From the cell containing the given text, extract its center point as (X, Y) coordinate. 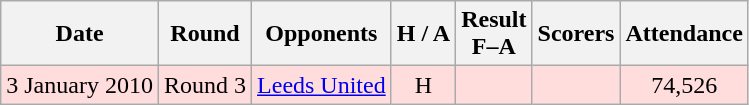
H (423, 85)
Opponents (322, 34)
Attendance (684, 34)
74,526 (684, 85)
H / A (423, 34)
Scorers (576, 34)
Leeds United (322, 85)
Date (80, 34)
3 January 2010 (80, 85)
ResultF–A (494, 34)
Round (204, 34)
Round 3 (204, 85)
